Detect which cell encompasses the target text, then output its (x, y) center coordinate. 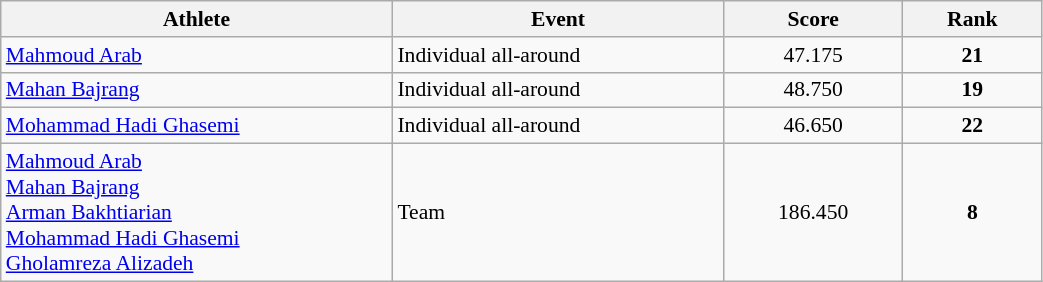
8 (972, 213)
Mohammad Hadi Ghasemi (197, 126)
Score (814, 19)
21 (972, 55)
Athlete (197, 19)
Event (558, 19)
47.175 (814, 55)
Mahan Bajrang (197, 90)
Team (558, 213)
48.750 (814, 90)
Mahmoud Arab (197, 55)
22 (972, 126)
Mahmoud ArabMahan BajrangArman BakhtiarianMohammad Hadi GhasemiGholamreza Alizadeh (197, 213)
186.450 (814, 213)
Rank (972, 19)
46.650 (814, 126)
19 (972, 90)
